Determine the [X, Y] coordinate at the center of the cell enclosing the given text.  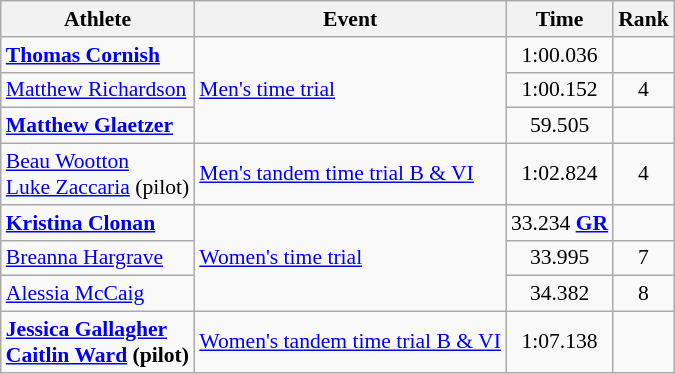
1:00.152 [560, 90]
Rank [644, 19]
1:07.138 [560, 342]
Breanna Hargrave [98, 258]
Women's time trial [350, 258]
33.995 [560, 258]
Beau WoottonLuke Zaccaria (pilot) [98, 174]
Matthew Glaetzer [98, 126]
Thomas Cornish [98, 55]
Time [560, 19]
59.505 [560, 126]
Matthew Richardson [98, 90]
Men's tandem time trial B & VI [350, 174]
34.382 [560, 294]
Alessia McCaig [98, 294]
33.234 GR [560, 223]
Men's time trial [350, 90]
Women's tandem time trial B & VI [350, 342]
7 [644, 258]
Event [350, 19]
1:02.824 [560, 174]
Athlete [98, 19]
1:00.036 [560, 55]
Jessica GallagherCaitlin Ward (pilot) [98, 342]
8 [644, 294]
Kristina Clonan [98, 223]
